Determine the (x, y) coordinate at the center of the cell enclosing the given text.  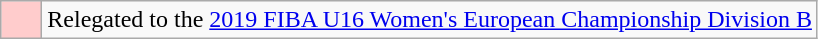
Relegated to the 2019 FIBA U16 Women's European Championship Division B (430, 20)
